Detect which cell encompasses the target text, then output its (X, Y) center coordinate. 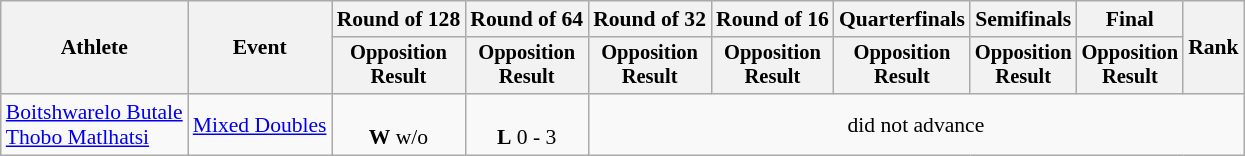
Semifinals (1024, 19)
Event (260, 48)
Round of 64 (526, 19)
Athlete (94, 48)
Round of 128 (399, 19)
Quarterfinals (902, 19)
Final (1130, 19)
Rank (1214, 48)
Round of 16 (772, 19)
Mixed Doubles (260, 124)
Boitshwarelo ButaleThobo Matlhatsi (94, 124)
Round of 32 (650, 19)
W w/o (399, 124)
L 0 - 3 (526, 124)
did not advance (916, 124)
